Identify which cell holds the provided text, then report its (x, y) central coordinate. 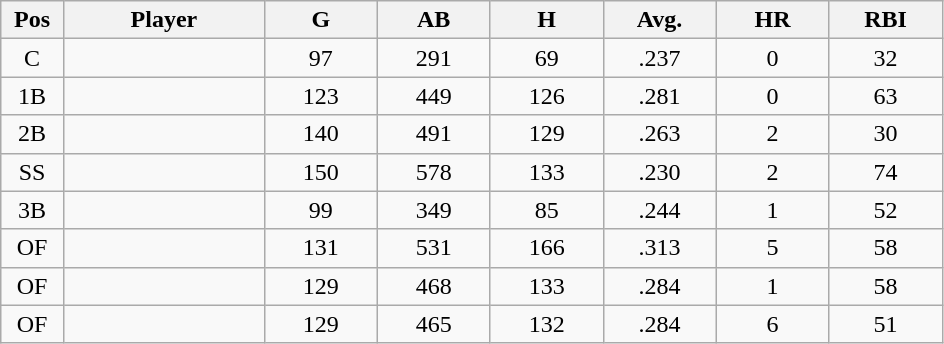
SS (32, 172)
Pos (32, 20)
132 (546, 324)
126 (546, 96)
531 (434, 248)
5 (772, 248)
85 (546, 210)
6 (772, 324)
RBI (886, 20)
578 (434, 172)
150 (320, 172)
32 (886, 58)
97 (320, 58)
.244 (660, 210)
69 (546, 58)
51 (886, 324)
.230 (660, 172)
449 (434, 96)
.237 (660, 58)
.313 (660, 248)
Player (164, 20)
1B (32, 96)
52 (886, 210)
74 (886, 172)
.281 (660, 96)
465 (434, 324)
468 (434, 286)
123 (320, 96)
30 (886, 134)
HR (772, 20)
AB (434, 20)
G (320, 20)
2B (32, 134)
99 (320, 210)
140 (320, 134)
131 (320, 248)
349 (434, 210)
H (546, 20)
Avg. (660, 20)
491 (434, 134)
C (32, 58)
3B (32, 210)
166 (546, 248)
.263 (660, 134)
63 (886, 96)
291 (434, 58)
